Detect which cell encompasses the target text, then output its [x, y] center coordinate. 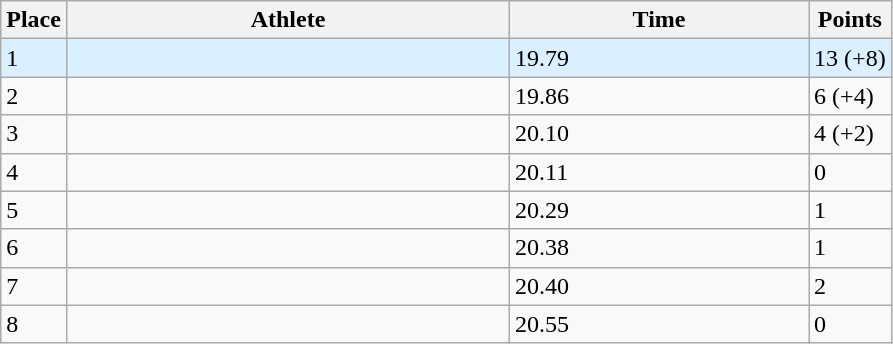
7 [34, 286]
Points [850, 20]
Time [660, 20]
19.86 [660, 96]
3 [34, 134]
20.38 [660, 248]
Place [34, 20]
6 [34, 248]
20.55 [660, 324]
4 [34, 172]
8 [34, 324]
5 [34, 210]
Athlete [288, 20]
20.40 [660, 286]
20.29 [660, 210]
20.11 [660, 172]
20.10 [660, 134]
19.79 [660, 58]
4 (+2) [850, 134]
13 (+8) [850, 58]
6 (+4) [850, 96]
